Detect which cell encompasses the target text, then output its (X, Y) center coordinate. 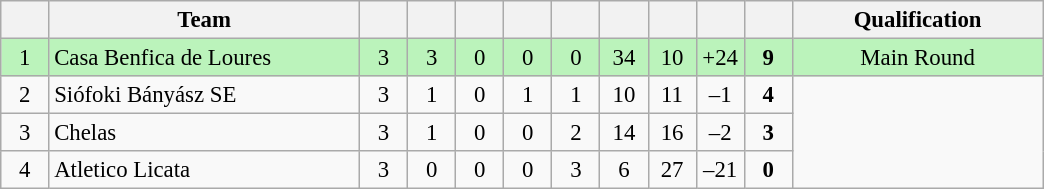
+24 (720, 58)
Chelas (204, 133)
–2 (720, 133)
34 (624, 58)
Casa Benfica de Loures (204, 58)
–21 (720, 170)
Atletico Licata (204, 170)
11 (672, 95)
9 (768, 58)
14 (624, 133)
Siófoki Bányász SE (204, 95)
Main Round (918, 58)
16 (672, 133)
6 (624, 170)
27 (672, 170)
Qualification (918, 20)
–1 (720, 95)
Team (204, 20)
